Return (x, y) of the center of cell containing provided text 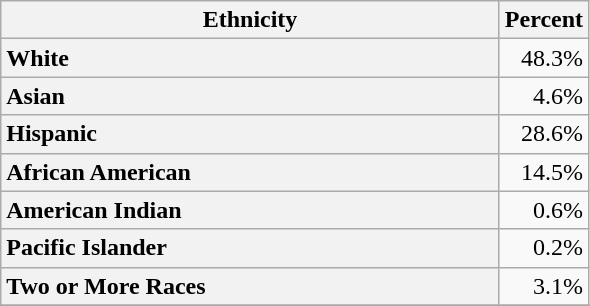
Asian (250, 96)
White (250, 58)
Percent (544, 20)
Hispanic (250, 134)
0.6% (544, 210)
3.1% (544, 286)
Two or More Races (250, 286)
Ethnicity (250, 20)
14.5% (544, 172)
African American (250, 172)
48.3% (544, 58)
4.6% (544, 96)
28.6% (544, 134)
0.2% (544, 248)
American Indian (250, 210)
Pacific Islander (250, 248)
